Return (X, Y) of the center of cell containing provided text 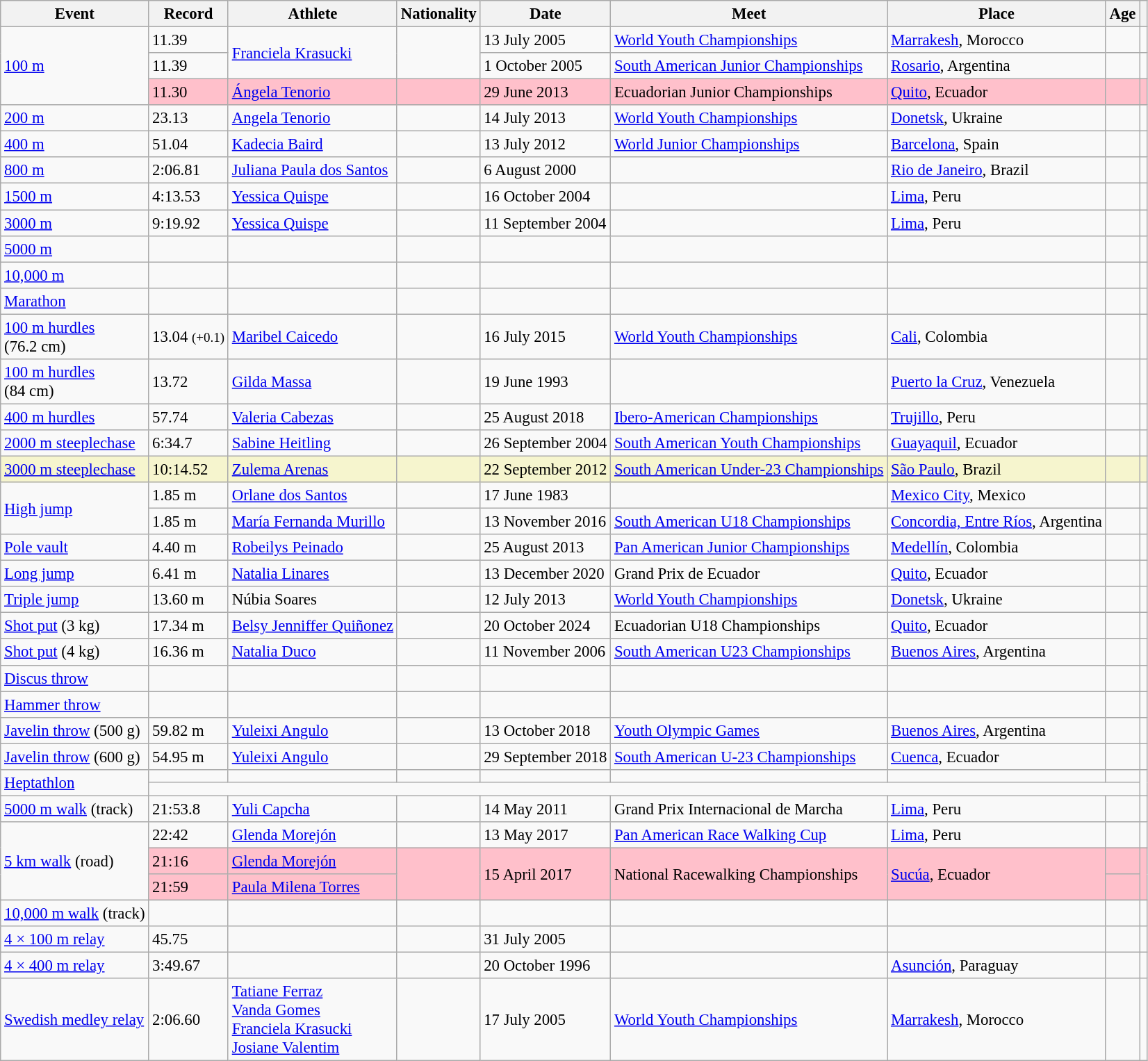
São Paulo, Brazil (997, 469)
15 April 2017 (546, 874)
17 June 1983 (546, 495)
Natalia Duco (313, 652)
Trujillo, Peru (997, 417)
Juliana Paula dos Santos (313, 170)
13 December 2020 (546, 574)
Ecuadorian Junior Championships (749, 92)
100 m hurdles(84 cm) (75, 382)
Concordia, Entre Ríos, Argentina (997, 522)
4 × 100 m relay (75, 939)
54.95 m (189, 757)
Orlane dos Santos (313, 495)
25 August 2018 (546, 417)
11 September 2004 (546, 223)
29 September 2018 (546, 757)
Guayaquil, Ecuador (997, 443)
Angela Tenorio (313, 118)
Mexico City, Mexico (997, 495)
25 August 2013 (546, 548)
Place (997, 14)
20 October 2024 (546, 626)
100 m hurdles(76.2 cm) (75, 336)
Grand Prix Internacional de Marcha (749, 809)
Youth Olympic Games (749, 730)
South American U23 Championships (749, 652)
South American U18 Championships (749, 522)
South American Under-23 Championships (749, 469)
Núbia Soares (313, 600)
National Racewalking Championships (749, 874)
Rosario, Argentina (997, 66)
31 July 2005 (546, 939)
13 October 2018 (546, 730)
Cali, Colombia (997, 336)
Valeria Cabezas (313, 417)
16.36 m (189, 652)
Long jump (75, 574)
12 July 2013 (546, 600)
11 November 2006 (546, 652)
10:14.52 (189, 469)
13 July 2005 (546, 40)
29 June 2013 (546, 92)
23.13 (189, 118)
Ángela Tenorio (313, 92)
2:06.60 (189, 1020)
Ibero-American Championships (749, 417)
Javelin throw (600 g) (75, 757)
Franciela Krasucki (313, 53)
9:19.92 (189, 223)
6 August 2000 (546, 170)
800 m (75, 170)
4:13.53 (189, 197)
World Junior Championships (749, 145)
17.34 m (189, 626)
21:53.8 (189, 809)
Record (189, 14)
1 October 2005 (546, 66)
Meet (749, 14)
Puerto la Cruz, Venezuela (997, 382)
13 July 2012 (546, 145)
Asunción, Paraguay (997, 966)
Maribel Caicedo (313, 336)
Natalia Linares (313, 574)
6:34.7 (189, 443)
100 m (75, 67)
45.75 (189, 939)
South American Youth Championships (749, 443)
Shot put (4 kg) (75, 652)
Sabine Heitling (313, 443)
5000 m walk (track) (75, 809)
Age (1123, 14)
High jump (75, 509)
South American Junior Championships (749, 66)
13.72 (189, 382)
51.04 (189, 145)
16 July 2015 (546, 336)
Javelin throw (500 g) (75, 730)
1500 m (75, 197)
Triple jump (75, 600)
10,000 m (75, 275)
59.82 m (189, 730)
11.30 (189, 92)
21:59 (189, 887)
Marathon (75, 301)
20 October 1996 (546, 966)
26 September 2004 (546, 443)
22:42 (189, 835)
13.04 (+0.1) (189, 336)
22 September 2012 (546, 469)
Robeilys Peinado (313, 548)
17 July 2005 (546, 1020)
Belsy Jenniffer Quiñonez (313, 626)
Pan American Junior Championships (749, 548)
Hammer throw (75, 705)
21:16 (189, 861)
Cuenca, Ecuador (997, 757)
16 October 2004 (546, 197)
2000 m steeplechase (75, 443)
Event (75, 14)
2:06.81 (189, 170)
57.74 (189, 417)
13 November 2016 (546, 522)
14 July 2013 (546, 118)
400 m hurdles (75, 417)
10,000 m walk (track) (75, 914)
Barcelona, Spain (997, 145)
5 km walk (road) (75, 862)
4.40 m (189, 548)
Yuli Capcha (313, 809)
María Fernanda Murillo (313, 522)
4 × 400 m relay (75, 966)
Shot put (3 kg) (75, 626)
Paula Milena Torres (313, 887)
5000 m (75, 249)
3:49.67 (189, 966)
13.60 m (189, 600)
Sucúa, Ecuador (997, 874)
Gilda Massa (313, 382)
Athlete (313, 14)
Discus throw (75, 678)
6.41 m (189, 574)
400 m (75, 145)
200 m (75, 118)
Tatiane FerrazVanda GomesFranciela KrasuckiJosiane Valentim (313, 1020)
Heptathlon (75, 783)
3000 m (75, 223)
Nationality (438, 14)
Rio de Janeiro, Brazil (997, 170)
Medellín, Colombia (997, 548)
3000 m steeplechase (75, 469)
19 June 1993 (546, 382)
South American U-23 Championships (749, 757)
Zulema Arenas (313, 469)
Pole vault (75, 548)
Ecuadorian U18 Championships (749, 626)
Grand Prix de Ecuador (749, 574)
13 May 2017 (546, 835)
Date (546, 14)
Kadecia Baird (313, 145)
Swedish medley relay (75, 1020)
Pan American Race Walking Cup (749, 835)
14 May 2011 (546, 809)
